For the text-containing cell, return its midpoint in [x, y] coordinate format. 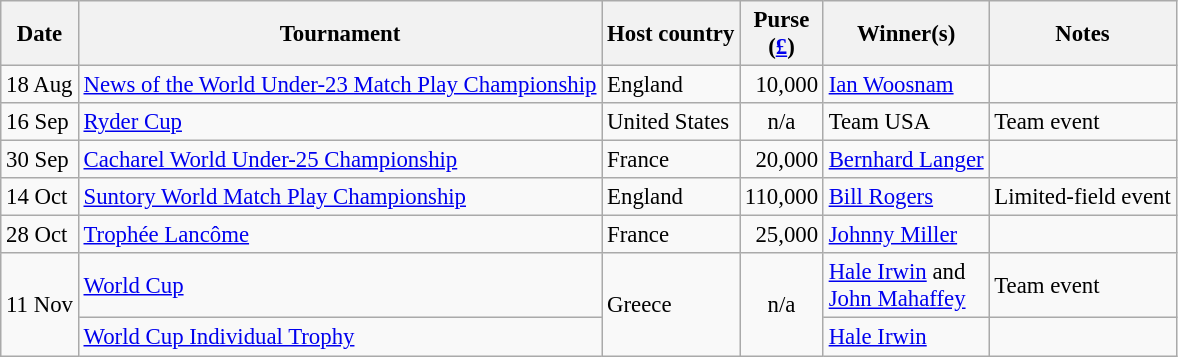
Bill Rogers [906, 197]
Suntory World Match Play Championship [340, 197]
25,000 [782, 235]
Host country [671, 34]
Johnny Miller [906, 235]
Winner(s) [906, 34]
Ian Woosnam [906, 85]
Ryder Cup [340, 122]
28 Oct [40, 235]
14 Oct [40, 197]
News of the World Under-23 Match Play Championship [340, 85]
20,000 [782, 160]
Date [40, 34]
11 Nov [40, 305]
Cacharel World Under-25 Championship [340, 160]
Limited-field event [1082, 197]
World Cup [340, 286]
Hale Irwin and John Mahaffey [906, 286]
110,000 [782, 197]
Hale Irwin [906, 337]
16 Sep [40, 122]
18 Aug [40, 85]
Notes [1082, 34]
Tournament [340, 34]
Trophée Lancôme [340, 235]
World Cup Individual Trophy [340, 337]
Greece [671, 305]
10,000 [782, 85]
Purse(£) [782, 34]
United States [671, 122]
Bernhard Langer [906, 160]
Team USA [906, 122]
30 Sep [40, 160]
